For the text-containing cell, return its midpoint in (X, Y) coordinate format. 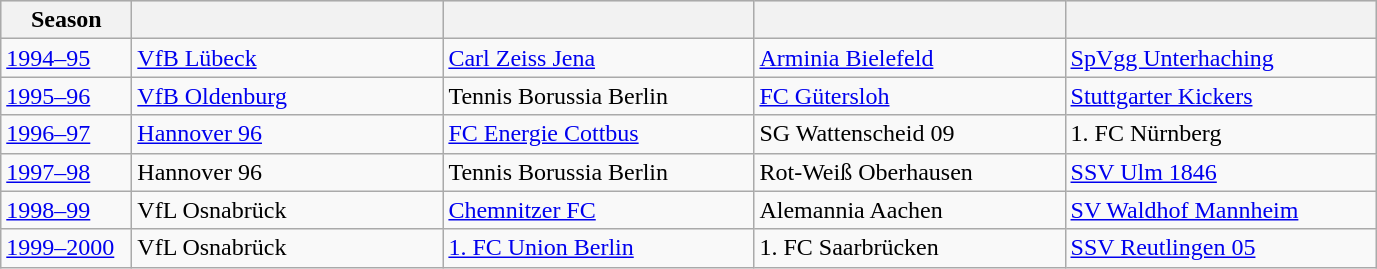
Season (66, 20)
1. FC Union Berlin (598, 248)
1996–97 (66, 134)
Carl Zeiss Jena (598, 58)
VfB Lübeck (288, 58)
Rot-Weiß Oberhausen (910, 172)
1. FC Saarbrücken (910, 248)
FC Energie Cottbus (598, 134)
1994–95 (66, 58)
VfB Oldenburg (288, 96)
Chemnitzer FC (598, 210)
1998–99 (66, 210)
FC Gütersloh (910, 96)
Stuttgarter Kickers (1220, 96)
SSV Ulm 1846 (1220, 172)
Alemannia Aachen (910, 210)
SpVgg Unterhaching (1220, 58)
SV Waldhof Mannheim (1220, 210)
1997–98 (66, 172)
1999–2000 (66, 248)
1. FC Nürnberg (1220, 134)
SG Wattenscheid 09 (910, 134)
Arminia Bielefeld (910, 58)
1995–96 (66, 96)
SSV Reutlingen 05 (1220, 248)
